Pinpoint the cell where the given text exists, returning its (x, y) midpoint coordinate. 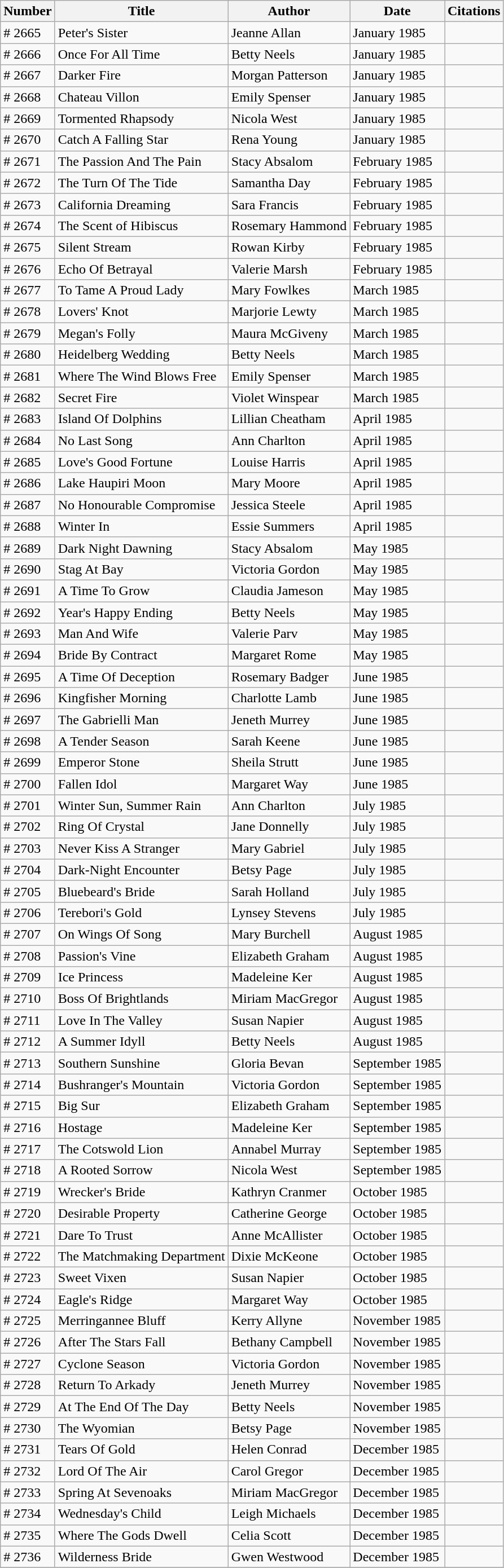
Silent Stream (141, 247)
Lord Of The Air (141, 1471)
# 2667 (28, 76)
# 2730 (28, 1428)
# 2670 (28, 140)
# 2673 (28, 204)
# 2732 (28, 1471)
A Rooted Sorrow (141, 1170)
The Turn Of The Tide (141, 183)
# 2707 (28, 934)
The Scent of Hibiscus (141, 226)
Title (141, 11)
Mary Fowlkes (289, 290)
Tormented Rhapsody (141, 118)
# 2714 (28, 1085)
Cyclone Season (141, 1364)
# 2687 (28, 505)
# 2736 (28, 1557)
# 2720 (28, 1213)
Lynsey Stevens (289, 913)
# 2678 (28, 312)
To Tame A Proud Lady (141, 290)
# 2731 (28, 1450)
# 2710 (28, 999)
Year's Happy Ending (141, 612)
# 2684 (28, 441)
Sarah Holland (289, 891)
# 2701 (28, 805)
Dark-Night Encounter (141, 870)
Claudia Jameson (289, 591)
Love's Good Fortune (141, 462)
# 2666 (28, 54)
Dare To Trust (141, 1235)
# 2689 (28, 548)
Secret Fire (141, 398)
# 2721 (28, 1235)
Hostage (141, 1127)
# 2679 (28, 333)
# 2683 (28, 419)
# 2681 (28, 376)
Spring At Sevenoaks (141, 1492)
Mary Gabriel (289, 848)
# 2734 (28, 1514)
Terebori's Gold (141, 913)
Charlotte Lamb (289, 698)
Ice Princess (141, 977)
The Wyomian (141, 1428)
Catch A Falling Star (141, 140)
Ring Of Crystal (141, 827)
Southern Sunshine (141, 1063)
Mary Burchell (289, 934)
# 2703 (28, 848)
Fallen Idol (141, 784)
# 2691 (28, 591)
# 2693 (28, 634)
A Time Of Deception (141, 677)
Wednesday's Child (141, 1514)
# 2708 (28, 956)
No Honourable Compromise (141, 505)
Where The Wind Blows Free (141, 376)
# 2665 (28, 33)
Sheila Strutt (289, 763)
Rowan Kirby (289, 247)
Jane Donnelly (289, 827)
Boss Of Brightlands (141, 999)
# 2690 (28, 569)
# 2712 (28, 1042)
Love In The Valley (141, 1020)
Rena Young (289, 140)
# 2709 (28, 977)
Maura McGiveny (289, 333)
The Passion And The Pain (141, 161)
# 2729 (28, 1407)
Once For All Time (141, 54)
# 2713 (28, 1063)
Essie Summers (289, 526)
# 2688 (28, 526)
Valerie Marsh (289, 269)
Eagle's Ridge (141, 1299)
# 2674 (28, 226)
California Dreaming (141, 204)
Celia Scott (289, 1535)
# 2668 (28, 97)
# 2680 (28, 355)
Wilderness Bride (141, 1557)
No Last Song (141, 441)
# 2726 (28, 1342)
# 2733 (28, 1492)
Lake Haupiri Moon (141, 483)
# 2694 (28, 655)
Emperor Stone (141, 763)
The Cotswold Lion (141, 1149)
Kerry Allyne (289, 1321)
Passion's Vine (141, 956)
Bluebeard's Bride (141, 891)
Violet Winspear (289, 398)
Morgan Patterson (289, 76)
Annabel Murray (289, 1149)
Samantha Day (289, 183)
Citations (474, 11)
# 2727 (28, 1364)
# 2685 (28, 462)
# 2719 (28, 1192)
Margaret Rome (289, 655)
# 2695 (28, 677)
A Summer Idyll (141, 1042)
# 2716 (28, 1127)
Carol Gregor (289, 1471)
# 2671 (28, 161)
Megan's Folly (141, 333)
# 2686 (28, 483)
Where The Gods Dwell (141, 1535)
Anne McAllister (289, 1235)
# 2672 (28, 183)
# 2711 (28, 1020)
Big Sur (141, 1106)
Chateau Villon (141, 97)
Date (397, 11)
At The End Of The Day (141, 1407)
Louise Harris (289, 462)
# 2725 (28, 1321)
# 2722 (28, 1256)
Winter Sun, Summer Rain (141, 805)
Bethany Campbell (289, 1342)
Sara Francis (289, 204)
Jeanne Allan (289, 33)
Desirable Property (141, 1213)
The Matchmaking Department (141, 1256)
# 2682 (28, 398)
Kathryn Cranmer (289, 1192)
Lovers' Knot (141, 312)
Sweet Vixen (141, 1278)
Winter In (141, 526)
Never Kiss A Stranger (141, 848)
Echo Of Betrayal (141, 269)
Gloria Bevan (289, 1063)
Peter's Sister (141, 33)
After The Stars Fall (141, 1342)
Man And Wife (141, 634)
# 2698 (28, 741)
Gwen Westwood (289, 1557)
# 2728 (28, 1385)
# 2705 (28, 891)
Valerie Parv (289, 634)
# 2700 (28, 784)
Merringannee Bluff (141, 1321)
Rosemary Hammond (289, 226)
# 2715 (28, 1106)
The Gabrielli Man (141, 720)
# 2669 (28, 118)
Marjorie Lewty (289, 312)
A Tender Season (141, 741)
Lillian Cheatham (289, 419)
Heidelberg Wedding (141, 355)
Dixie McKeone (289, 1256)
Dark Night Dawning (141, 548)
Darker Fire (141, 76)
# 2677 (28, 290)
Return To Arkady (141, 1385)
Mary Moore (289, 483)
# 2735 (28, 1535)
Wrecker's Bride (141, 1192)
# 2692 (28, 612)
Stag At Bay (141, 569)
Bushranger's Mountain (141, 1085)
Tears Of Gold (141, 1450)
# 2702 (28, 827)
Sarah Keene (289, 741)
# 2717 (28, 1149)
Author (289, 11)
Catherine George (289, 1213)
Rosemary Badger (289, 677)
Jessica Steele (289, 505)
Bride By Contract (141, 655)
Island Of Dolphins (141, 419)
Helen Conrad (289, 1450)
A Time To Grow (141, 591)
# 2704 (28, 870)
Leigh Michaels (289, 1514)
Number (28, 11)
# 2697 (28, 720)
# 2676 (28, 269)
# 2696 (28, 698)
# 2699 (28, 763)
# 2718 (28, 1170)
Kingfisher Morning (141, 698)
# 2675 (28, 247)
# 2723 (28, 1278)
# 2724 (28, 1299)
# 2706 (28, 913)
On Wings Of Song (141, 934)
